Detect which cell encompasses the target text, then output its (X, Y) center coordinate. 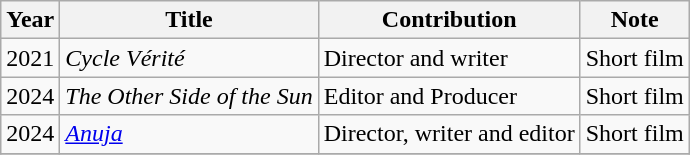
Director and writer (449, 58)
Cycle Vérité (189, 58)
Title (189, 20)
Director, writer and editor (449, 134)
Contribution (449, 20)
Note (634, 20)
The Other Side of the Sun (189, 96)
2021 (30, 58)
Year (30, 20)
Editor and Producer (449, 96)
Anuja (189, 134)
